Find where the given text appears and provide that cell's center as [X, Y] coordinate. 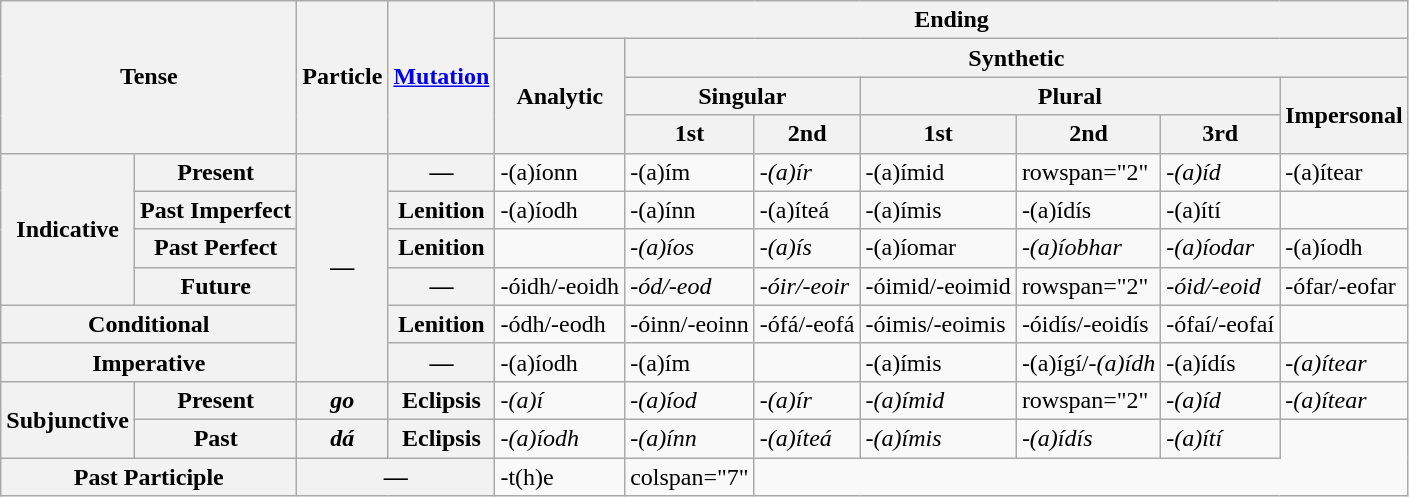
Tense [149, 77]
-(a)íomar [938, 248]
Ending [952, 20]
Imperative [149, 362]
go [342, 400]
-(a)íodar [1220, 248]
Indicative [68, 229]
Plural [1070, 96]
Analytic [560, 96]
-(a)íonn [560, 172]
-óidís/-eoidís [1088, 324]
-óimid/-eoimid [938, 286]
Singular [742, 96]
-(a)íobhar [1088, 248]
-ófá/-eofá [807, 324]
-ód/-eod [690, 286]
Mutation [442, 77]
Impersonal [1344, 115]
-t(h)e [560, 477]
-ófaí/-eofaí [1220, 324]
Past Perfect [216, 248]
-(a)íos [690, 248]
-óinn/-eoinn [690, 324]
-óidh/-eoidh [560, 286]
Subjunctive [68, 419]
Synthetic [1016, 58]
-óid/-eoid [1220, 286]
Future [216, 286]
-óimis/-eoimis [938, 324]
-ófar/-eofar [1344, 286]
-(a)ís [807, 248]
-(a)íod [690, 400]
Past [216, 438]
-(a)ígí/-(a)ídh [1088, 362]
3rd [1220, 134]
colspan="7" [690, 477]
Particle [342, 77]
Past Imperfect [216, 210]
-óir/-eoir [807, 286]
-(a)í [560, 400]
Past Participle [149, 477]
dá [342, 438]
Conditional [149, 324]
-ódh/-eodh [560, 324]
